Capture the cell that displays the provided text and extract its [X, Y] central coordinate. 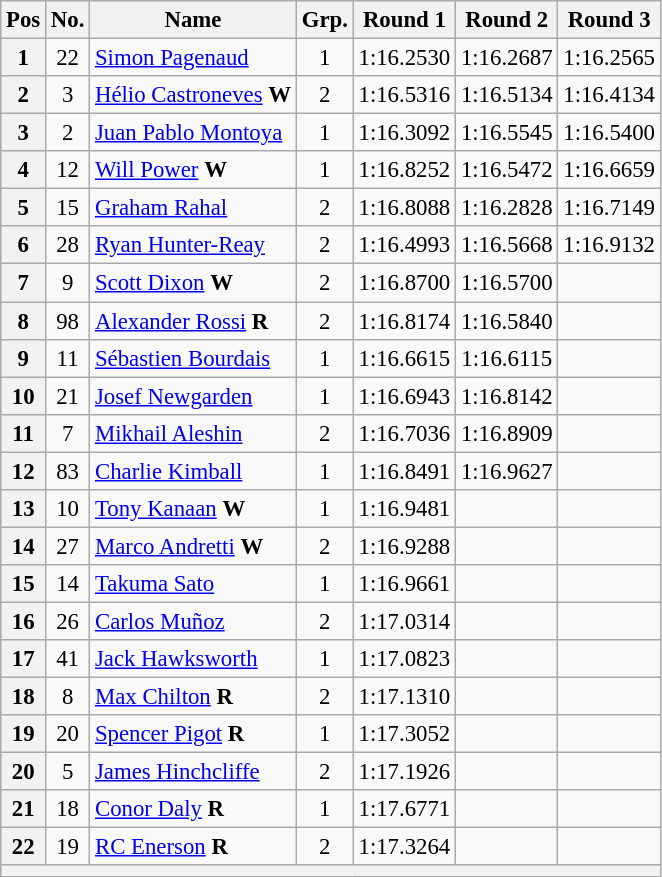
98 [68, 321]
Spencer Pigot R [194, 734]
Round 2 [507, 20]
Conor Daly R [194, 809]
Alexander Rossi R [194, 321]
1:16.5700 [507, 283]
1:16.2565 [609, 58]
1:16.5472 [507, 170]
Josef Newgarden [194, 396]
No. [68, 20]
Charlie Kimball [194, 471]
1:16.9661 [404, 584]
1:16.2687 [507, 58]
83 [68, 471]
1:16.8174 [404, 321]
1:16.6943 [404, 396]
1:16.8491 [404, 471]
Mikhail Aleshin [194, 433]
Ryan Hunter-Reay [194, 245]
James Hinchcliffe [194, 772]
1:17.3052 [404, 734]
1:17.1310 [404, 697]
Grp. [324, 20]
Sébastien Bourdais [194, 358]
1:16.9288 [404, 546]
1:16.7149 [609, 208]
4 [24, 170]
1:16.8909 [507, 433]
1:16.5316 [404, 95]
1:16.5400 [609, 133]
Marco Andretti W [194, 546]
Simon Pagenaud [194, 58]
Takuma Sato [194, 584]
1:17.3264 [404, 847]
1:16.5840 [507, 321]
Will Power W [194, 170]
Hélio Castroneves W [194, 95]
1:16.3092 [404, 133]
Pos [24, 20]
1:16.9481 [404, 509]
Name [194, 20]
Max Chilton R [194, 697]
27 [68, 546]
Graham Rahal [194, 208]
1:16.9132 [609, 245]
16 [24, 621]
13 [24, 509]
Juan Pablo Montoya [194, 133]
1:16.5668 [507, 245]
Scott Dixon W [194, 283]
Round 1 [404, 20]
1:17.0823 [404, 659]
1:16.9627 [507, 471]
1:16.8252 [404, 170]
28 [68, 245]
1:17.1926 [404, 772]
41 [68, 659]
1:16.2530 [404, 58]
1:16.5545 [507, 133]
1:16.8142 [507, 396]
1:17.6771 [404, 809]
1:16.2828 [507, 208]
17 [24, 659]
1:16.6615 [404, 358]
1:16.4993 [404, 245]
1:16.6115 [507, 358]
1:16.8700 [404, 283]
1:16.8088 [404, 208]
Carlos Muñoz [194, 621]
Tony Kanaan W [194, 509]
1:16.6659 [609, 170]
RC Enerson R [194, 847]
26 [68, 621]
1:17.0314 [404, 621]
Jack Hawksworth [194, 659]
Round 3 [609, 20]
1:16.7036 [404, 433]
6 [24, 245]
1:16.4134 [609, 95]
1:16.5134 [507, 95]
